Return the (x, y) coordinate for the center point of the cell that contains the specified text.  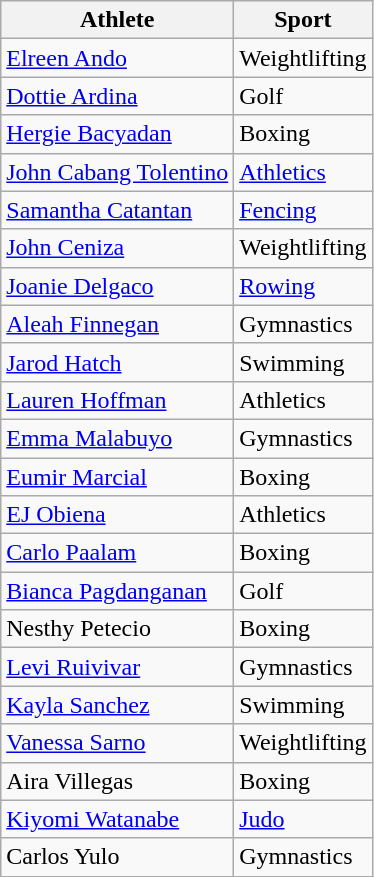
Bianca Pagdanganan (118, 591)
Kayla Sanchez (118, 705)
Hergie Bacyadan (118, 134)
Carlos Yulo (118, 857)
Rowing (303, 286)
Fencing (303, 210)
Athlete (118, 20)
Samantha Catantan (118, 210)
Eumir Marcial (118, 477)
Vanessa Sarno (118, 743)
Joanie Delgaco (118, 286)
Jarod Hatch (118, 362)
Dottie Ardina (118, 96)
Aleah Finnegan (118, 324)
Aira Villegas (118, 781)
Emma Malabuyo (118, 438)
Nesthy Petecio (118, 629)
Sport (303, 20)
John Ceniza (118, 248)
Levi Ruivivar (118, 667)
Judo (303, 819)
Elreen Ando (118, 58)
Kiyomi Watanabe (118, 819)
Carlo Paalam (118, 553)
John Cabang Tolentino (118, 172)
Lauren Hoffman (118, 400)
EJ Obiena (118, 515)
